Locate the cell with the specified text and output its (X, Y) center coordinate. 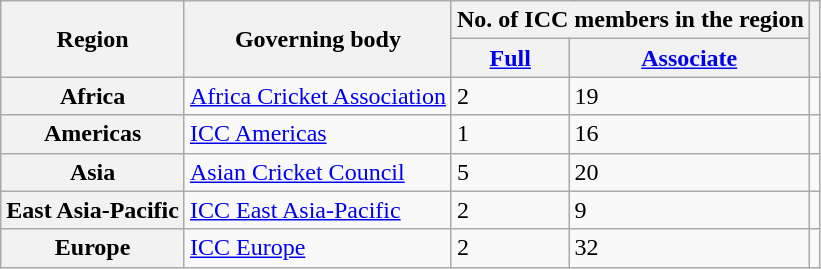
32 (689, 248)
Region (93, 39)
Full (510, 58)
ICC Europe (318, 248)
Governing body (318, 39)
Africa (93, 96)
No. of ICC members in the region (630, 20)
20 (689, 172)
East Asia-Pacific (93, 210)
Americas (93, 134)
5 (510, 172)
ICC Americas (318, 134)
ICC East Asia-Pacific (318, 210)
Africa Cricket Association (318, 96)
Asian Cricket Council (318, 172)
Associate (689, 58)
9 (689, 210)
Asia (93, 172)
Europe (93, 248)
16 (689, 134)
1 (510, 134)
19 (689, 96)
